Identify which cell holds the provided text, then report its [X, Y] central coordinate. 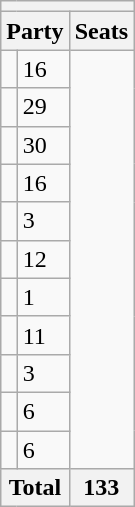
Seats [101, 31]
Total [35, 488]
Party [35, 31]
133 [101, 488]
11 [43, 335]
30 [43, 145]
12 [43, 259]
1 [43, 297]
29 [43, 107]
